Locate the cell with the specified text and output its (x, y) center coordinate. 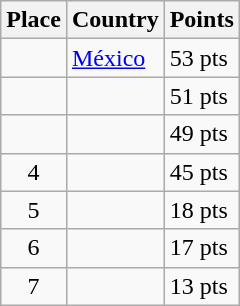
7 (34, 286)
Points (202, 20)
45 pts (202, 172)
51 pts (202, 96)
4 (34, 172)
Country (115, 20)
17 pts (202, 248)
49 pts (202, 134)
México (115, 58)
Place (34, 20)
5 (34, 210)
13 pts (202, 286)
53 pts (202, 58)
18 pts (202, 210)
6 (34, 248)
